Pinpoint the cell where the given text exists, returning its [X, Y] midpoint coordinate. 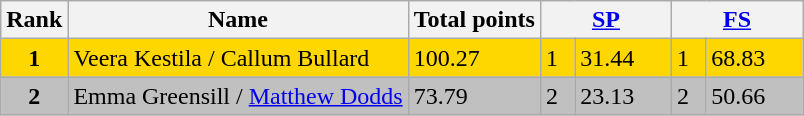
Name [238, 20]
Emma Greensill / Matthew Dodds [238, 96]
Veera Kestila / Callum Bullard [238, 58]
68.83 [754, 58]
31.44 [624, 58]
FS [736, 20]
SP [606, 20]
23.13 [624, 96]
Rank [34, 20]
100.27 [474, 58]
73.79 [474, 96]
Total points [474, 20]
50.66 [754, 96]
